Capture the cell that displays the provided text and extract its [x, y] central coordinate. 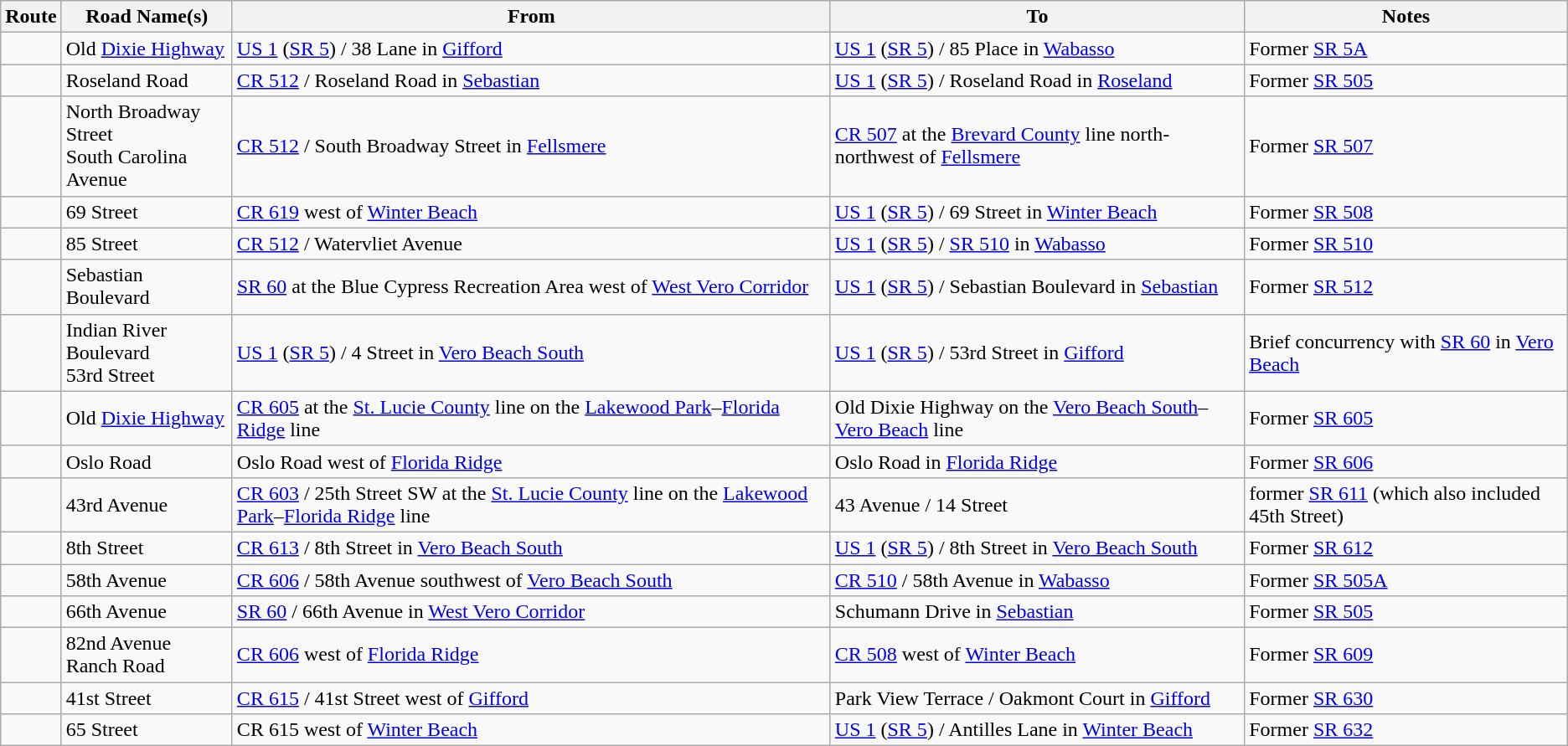
82nd AvenueRanch Road [147, 655]
CR 510 / 58th Avenue in Wabasso [1037, 580]
former SR 611 (which also included 45th Street) [1406, 504]
Former SR 5A [1406, 49]
Indian River Boulevard53rd Street [147, 352]
US 1 (SR 5) / Sebastian Boulevard in Sebastian [1037, 286]
Former SR 507 [1406, 146]
43 Avenue / 14 Street [1037, 504]
41st Street [147, 698]
CR 508 west of Winter Beach [1037, 655]
CR 615 / 41st Street west of Gifford [531, 698]
CR 512 / Watervliet Avenue [531, 244]
Former SR 612 [1406, 548]
Former SR 505A [1406, 580]
SR 60 at the Blue Cypress Recreation Area west of West Vero Corridor [531, 286]
CR 606 west of Florida Ridge [531, 655]
SR 60 / 66th Avenue in West Vero Corridor [531, 612]
Former SR 510 [1406, 244]
58th Avenue [147, 580]
Former SR 632 [1406, 730]
Roseland Road [147, 80]
US 1 (SR 5) / Antilles Lane in Winter Beach [1037, 730]
Former SR 605 [1406, 419]
85 Street [147, 244]
From [531, 17]
65 Street [147, 730]
Schumann Drive in Sebastian [1037, 612]
Oslo Road west of Florida Ridge [531, 461]
US 1 (SR 5) / SR 510 in Wabasso [1037, 244]
CR 613 / 8th Street in Vero Beach South [531, 548]
North Broadway StreetSouth Carolina Avenue [147, 146]
69 Street [147, 212]
US 1 (SR 5) / 85 Place in Wabasso [1037, 49]
Former SR 512 [1406, 286]
Former SR 606 [1406, 461]
Route [31, 17]
Oslo Road in Florida Ridge [1037, 461]
CR 605 at the St. Lucie County line on the Lakewood Park–Florida Ridge line [531, 419]
CR 615 west of Winter Beach [531, 730]
Notes [1406, 17]
8th Street [147, 548]
Former SR 609 [1406, 655]
US 1 (SR 5) / 4 Street in Vero Beach South [531, 352]
43rd Avenue [147, 504]
Former SR 508 [1406, 212]
Oslo Road [147, 461]
US 1 (SR 5) / 8th Street in Vero Beach South [1037, 548]
CR 507 at the Brevard County line north-northwest of Fellsmere [1037, 146]
Brief concurrency with SR 60 in Vero Beach [1406, 352]
66th Avenue [147, 612]
US 1 (SR 5) / Roseland Road in Roseland [1037, 80]
CR 619 west of Winter Beach [531, 212]
CR 603 / 25th Street SW at the St. Lucie County line on the Lakewood Park–Florida Ridge line [531, 504]
US 1 (SR 5) / 38 Lane in Gifford [531, 49]
CR 606 / 58th Avenue southwest of Vero Beach South [531, 580]
CR 512 / South Broadway Street in Fellsmere [531, 146]
Old Dixie Highway on the Vero Beach South–Vero Beach line [1037, 419]
CR 512 / Roseland Road in Sebastian [531, 80]
Park View Terrace / Oakmont Court in Gifford [1037, 698]
To [1037, 17]
Sebastian Boulevard [147, 286]
Road Name(s) [147, 17]
US 1 (SR 5) / 69 Street in Winter Beach [1037, 212]
US 1 (SR 5) / 53rd Street in Gifford [1037, 352]
Former SR 630 [1406, 698]
